Determine the [X, Y] coordinate at the center of the cell enclosing the given text.  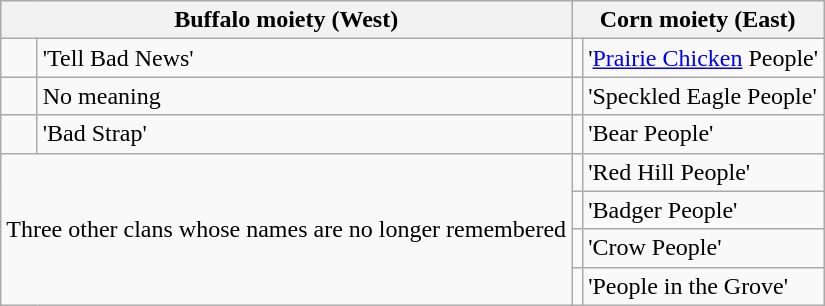
'Crow People' [704, 248]
'Red Hill People' [704, 172]
'Prairie Chicken People' [704, 58]
No meaning [304, 96]
Three other clans whose names are no longer remembered [286, 229]
Buffalo moiety (West) [286, 20]
Corn moiety (East) [698, 20]
'Tell Bad News' [304, 58]
'Bad Strap' [304, 134]
'Speckled Eagle People' [704, 96]
'Badger People' [704, 210]
'Bear People' [704, 134]
'People in the Grove' [704, 286]
